Locate the cell with the specified text and output its [x, y] center coordinate. 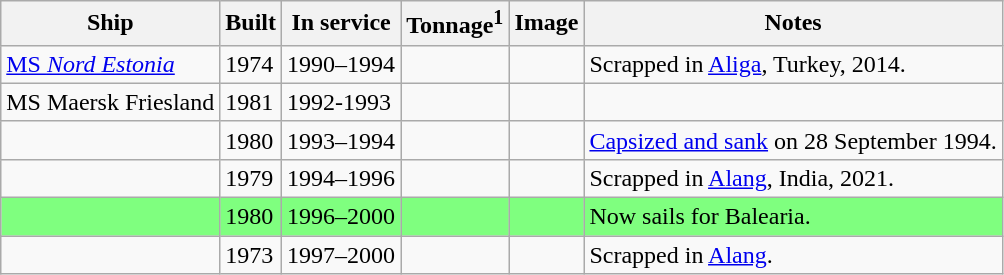
Capsized and sank on 28 September 1994. [793, 140]
Tonnage1 [455, 24]
1990–1994 [342, 64]
Scrapped in Alang, India, 2021. [793, 178]
Built [251, 24]
MS Nord Estonia [110, 64]
Notes [793, 24]
1981 [251, 102]
1996–2000 [342, 217]
Now sails for Balearia. [793, 217]
Scrapped in Alang. [793, 255]
1992-1993 [342, 102]
Ship [110, 24]
1974 [251, 64]
In service [342, 24]
Image [546, 24]
1993–1994 [342, 140]
1997–2000 [342, 255]
1994–1996 [342, 178]
1979 [251, 178]
1973 [251, 255]
Scrapped in Aliga, Turkey, 2014. [793, 64]
MS Maersk Friesland [110, 102]
